Detect which cell encompasses the target text, then output its (X, Y) center coordinate. 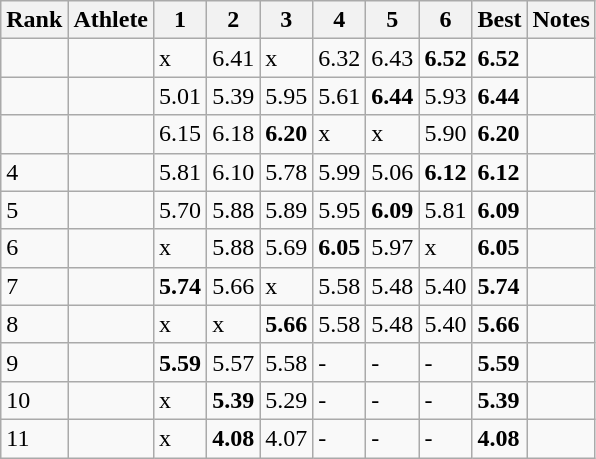
9 (34, 362)
Notes (561, 20)
4.07 (286, 438)
5.93 (446, 96)
5.99 (340, 172)
5.01 (180, 96)
5.57 (234, 362)
8 (34, 324)
3 (286, 20)
6.18 (234, 134)
Rank (34, 20)
5.89 (286, 210)
6.43 (392, 58)
6.41 (234, 58)
11 (34, 438)
5.61 (340, 96)
2 (234, 20)
5.69 (286, 248)
6.15 (180, 134)
7 (34, 286)
5.90 (446, 134)
10 (34, 400)
5.06 (392, 172)
5.78 (286, 172)
Best (500, 20)
6.32 (340, 58)
5.70 (180, 210)
1 (180, 20)
5.29 (286, 400)
6.10 (234, 172)
5.97 (392, 248)
Athlete (111, 20)
